Return the [X, Y] coordinate for the center point of the cell that contains the specified text.  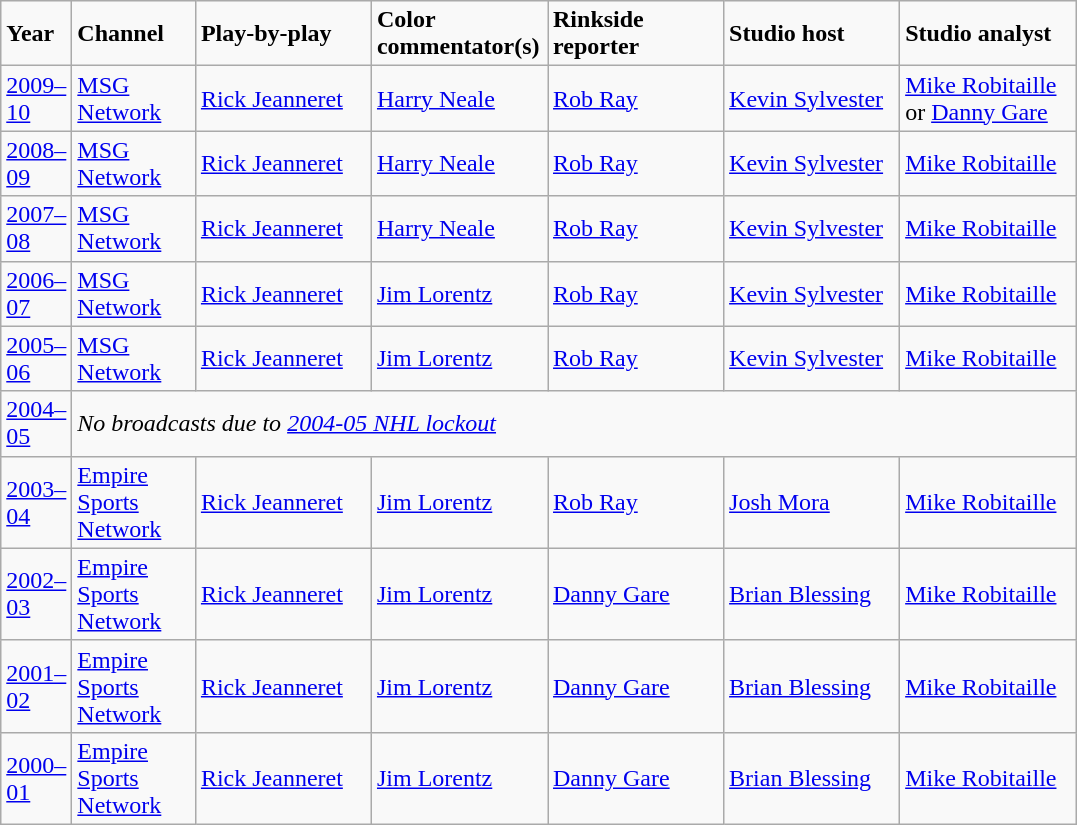
2008–09 [36, 164]
Year [36, 34]
2005–06 [36, 358]
Color commentator(s) [459, 34]
2002–03 [36, 594]
Play-by-play [283, 34]
Rinkside reporter [636, 34]
Mike Robitaille or Danny Gare [988, 98]
Josh Mora [812, 502]
2006–07 [36, 294]
Studio analyst [988, 34]
2009–10 [36, 98]
No broadcasts due to 2004-05 NHL lockout [574, 424]
2001–02 [36, 686]
2004–05 [36, 424]
2003–04 [36, 502]
Studio host [812, 34]
Channel [134, 34]
2000–01 [36, 778]
2007–08 [36, 228]
